Return (x, y) of the center of cell containing provided text 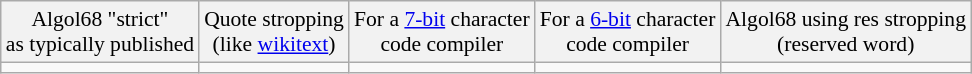
Algol68 using res stropping(reserved word) (846, 32)
For a 6-bit charactercode compiler (628, 32)
For a 7-bit charactercode compiler (442, 32)
Algol68 "strict"as typically published (100, 32)
Quote stropping(like wikitext) (274, 32)
